Identify which cell holds the provided text, then report its [X, Y] central coordinate. 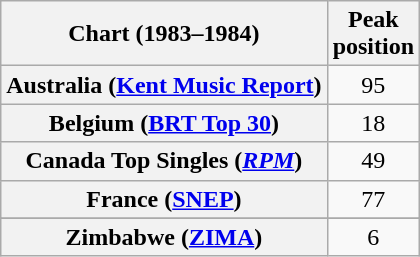
49 [373, 161]
95 [373, 85]
18 [373, 123]
77 [373, 199]
Zimbabwe (ZIMA) [164, 237]
France (SNEP) [164, 199]
Chart (1983–1984) [164, 34]
Canada Top Singles (RPM) [164, 161]
Peakposition [373, 34]
Australia (Kent Music Report) [164, 85]
Belgium (BRT Top 30) [164, 123]
6 [373, 237]
